Locate the cell with the specified text and output its [X, Y] center coordinate. 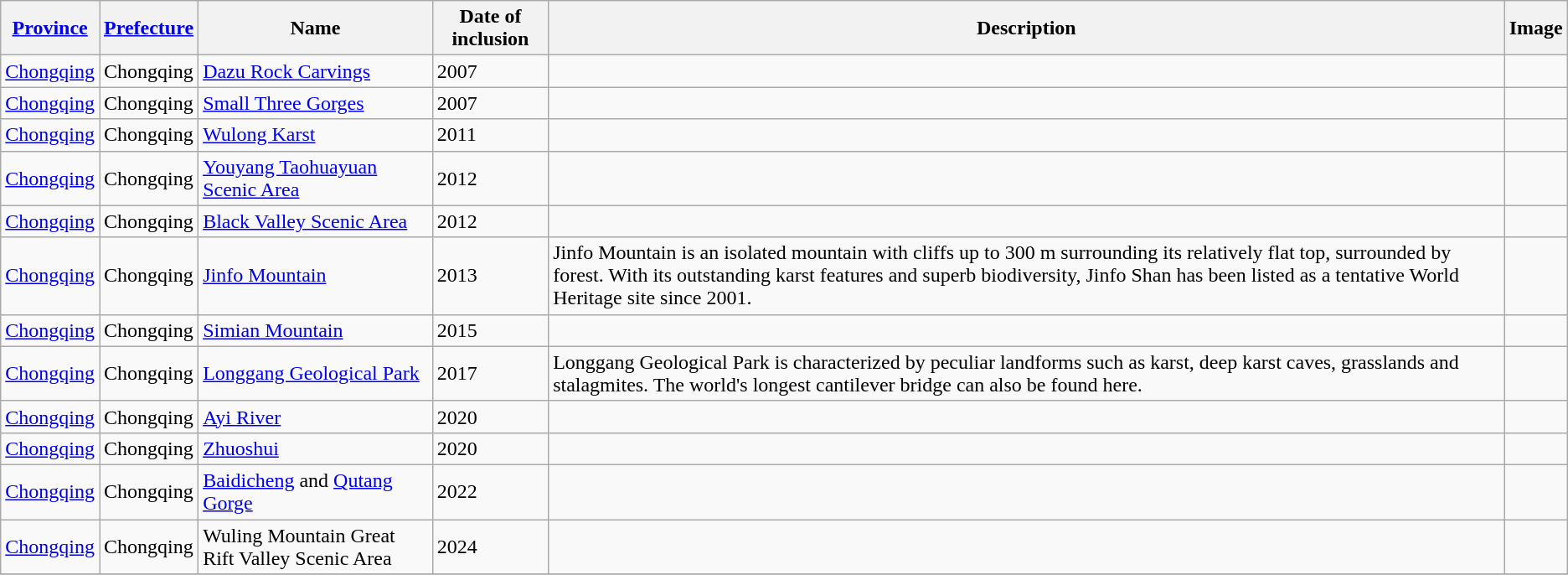
Description [1027, 28]
Dazu Rock Carvings [316, 71]
Wulong Karst [316, 135]
2017 [490, 374]
Prefecture [148, 28]
2011 [490, 135]
Black Valley Scenic Area [316, 221]
Baidicheng and Qutang Gorge [316, 491]
Wuling Mountain Great Rift Valley Scenic Area [316, 547]
Simian Mountain [316, 330]
2024 [490, 547]
Jinfo Mountain [316, 276]
Image [1536, 28]
Province [50, 28]
2022 [490, 491]
Small Three Gorges [316, 103]
Youyang Taohuayuan Scenic Area [316, 178]
Longgang Geological Park [316, 374]
Ayi River [316, 417]
Name [316, 28]
Zhuoshui [316, 448]
2015 [490, 330]
2013 [490, 276]
Date of inclusion [490, 28]
